Detect which cell encompasses the target text, then output its (x, y) center coordinate. 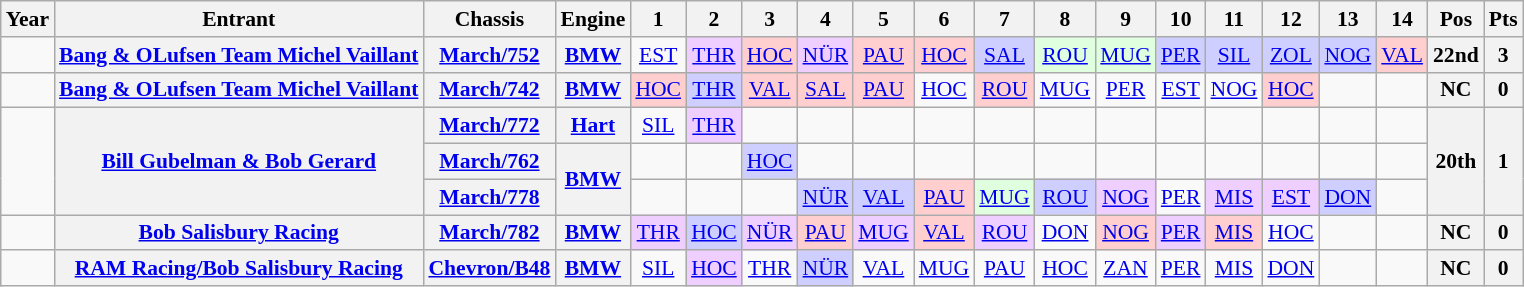
7 (1004, 19)
Engine (592, 19)
March/742 (489, 90)
8 (1066, 19)
10 (1181, 19)
Bill Gubelman & Bob Gerard (238, 162)
11 (1234, 19)
13 (1348, 19)
9 (1126, 19)
Bob Salisbury Racing (238, 233)
ZOL (1290, 55)
Pos (1456, 19)
March/772 (489, 126)
March/752 (489, 55)
Chassis (489, 19)
4 (826, 19)
March/762 (489, 162)
14 (1402, 19)
March/778 (489, 197)
Pts (1504, 19)
Chevron/B48 (489, 269)
Year (28, 19)
22nd (1456, 55)
6 (944, 19)
RAM Racing/Bob Salisbury Racing (238, 269)
20th (1456, 162)
12 (1290, 19)
5 (884, 19)
Entrant (238, 19)
March/782 (489, 233)
2 (714, 19)
ZAN (1126, 269)
Hart (592, 126)
